Determine the (X, Y) coordinate at the center of the cell enclosing the given text.  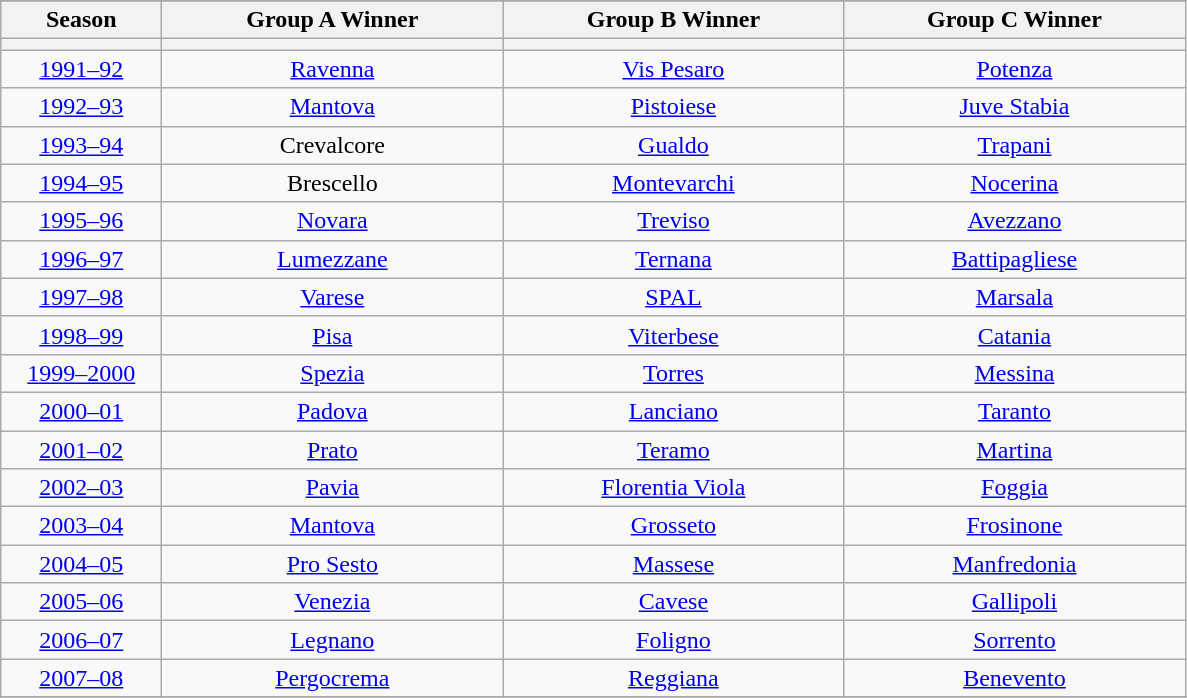
2007–08 (82, 678)
1997–98 (82, 297)
Group B Winner (674, 20)
Crevalcore (332, 145)
Brescello (332, 183)
Massese (674, 564)
1996–97 (82, 259)
Legnano (332, 640)
1995–96 (82, 221)
Cavese (674, 602)
Venezia (332, 602)
Foggia (1014, 488)
SPAL (674, 297)
Torres (674, 373)
1999–2000 (82, 373)
1998–99 (82, 335)
Pergocrema (332, 678)
Novara (332, 221)
Season (82, 20)
Reggiana (674, 678)
1993–94 (82, 145)
2004–05 (82, 564)
1994–95 (82, 183)
Juve Stabia (1014, 107)
Vis Pesaro (674, 69)
2003–04 (82, 526)
Pisa (332, 335)
1992–93 (82, 107)
2006–07 (82, 640)
Pistoiese (674, 107)
Avezzano (1014, 221)
Treviso (674, 221)
Frosinone (1014, 526)
Pro Sesto (332, 564)
Pavia (332, 488)
1991–92 (82, 69)
Potenza (1014, 69)
Gualdo (674, 145)
2000–01 (82, 411)
Varese (332, 297)
Group C Winner (1014, 20)
Montevarchi (674, 183)
Ternana (674, 259)
Grosseto (674, 526)
Ravenna (332, 69)
Catania (1014, 335)
Taranto (1014, 411)
Foligno (674, 640)
Battipagliese (1014, 259)
Florentia Viola (674, 488)
Viterbese (674, 335)
Group A Winner (332, 20)
2002–03 (82, 488)
Martina (1014, 449)
2001–02 (82, 449)
Sorrento (1014, 640)
Marsala (1014, 297)
Manfredonia (1014, 564)
Nocerina (1014, 183)
Benevento (1014, 678)
Lanciano (674, 411)
2005–06 (82, 602)
Teramo (674, 449)
Trapani (1014, 145)
Gallipoli (1014, 602)
Padova (332, 411)
Prato (332, 449)
Lumezzane (332, 259)
Spezia (332, 373)
Messina (1014, 373)
